Search for the cell housing the specified text and yield its [X, Y] center coordinate. 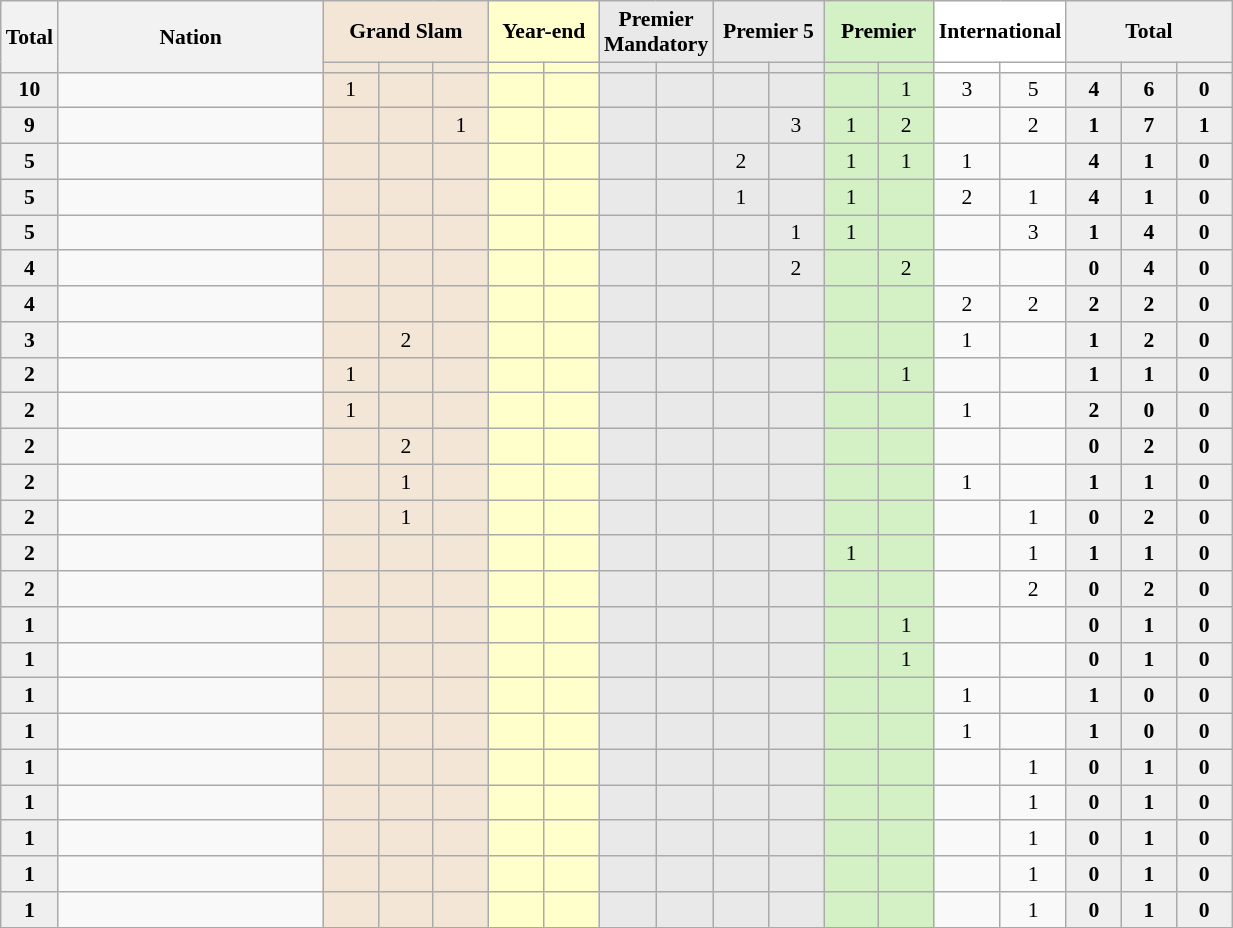
Premier [879, 32]
Grand Slam [406, 32]
International [1000, 32]
Nation [190, 36]
Premier Mandatory [656, 32]
6 [1148, 90]
Premier 5 [768, 32]
Year-end [544, 32]
9 [30, 126]
10 [30, 90]
7 [1148, 126]
